Extract the (x, y) coordinate from the center of the cell holding the provided text.  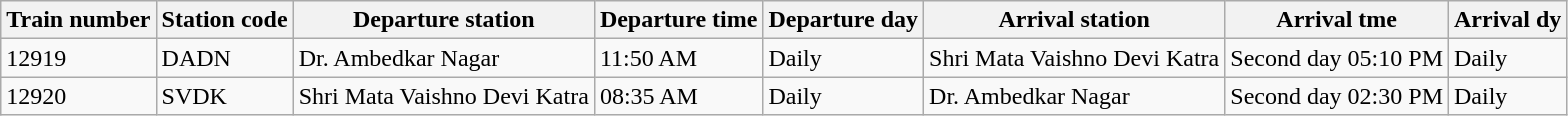
SVDK (224, 96)
Train number (78, 20)
Departure station (444, 20)
Station code (224, 20)
12919 (78, 58)
12920 (78, 96)
08:35 AM (678, 96)
Departure day (844, 20)
Arrival dy (1508, 20)
Arrival tme (1337, 20)
Second day 02:30 PM (1337, 96)
DADN (224, 58)
Arrival station (1074, 20)
Second day 05:10 PM (1337, 58)
Departure time (678, 20)
11:50 AM (678, 58)
